Extract the (X, Y) coordinate from the center of the cell holding the provided text.  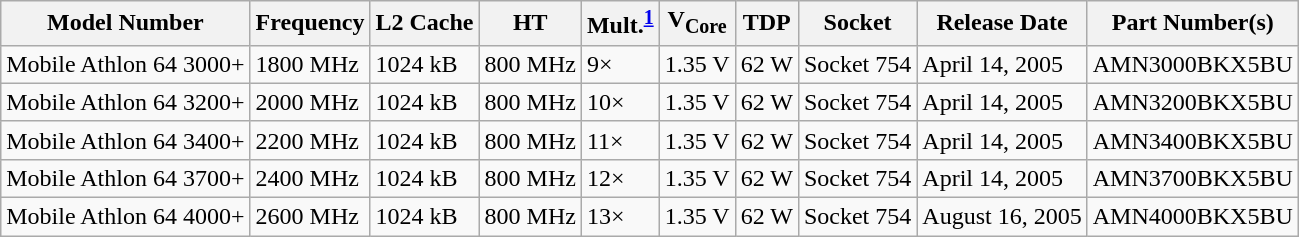
Mobile Athlon 64 4000+ (126, 217)
August 16, 2005 (1002, 217)
Socket (857, 24)
2000 MHz (310, 102)
Mobile Athlon 64 3000+ (126, 64)
L2 Cache (424, 24)
2400 MHz (310, 178)
AMN3000BKX5BU (1192, 64)
2600 MHz (310, 217)
Part Number(s) (1192, 24)
10× (620, 102)
2200 MHz (310, 140)
Model Number (126, 24)
AMN3400BKX5BU (1192, 140)
Release Date (1002, 24)
AMN3700BKX5BU (1192, 178)
TDP (766, 24)
HT (530, 24)
Frequency (310, 24)
AMN3200BKX5BU (1192, 102)
11× (620, 140)
12× (620, 178)
13× (620, 217)
Mobile Athlon 64 3700+ (126, 178)
AMN4000BKX5BU (1192, 217)
9× (620, 64)
Mobile Athlon 64 3200+ (126, 102)
Mobile Athlon 64 3400+ (126, 140)
Mult.1 (620, 24)
VCore (697, 24)
1800 MHz (310, 64)
